Capture the cell that displays the provided text and extract its [x, y] central coordinate. 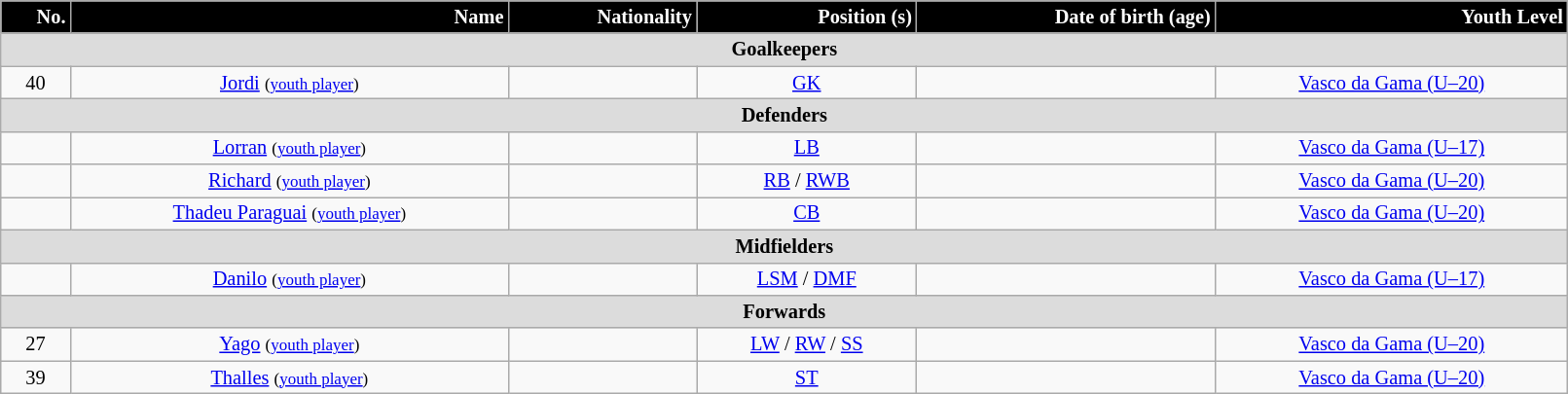
Richard (youth player) [289, 181]
Position (s) [807, 17]
27 [36, 344]
Date of birth (age) [1067, 17]
Lorran (youth player) [289, 148]
LB [807, 148]
Name [289, 17]
ST [807, 377]
Forwards [784, 311]
Thalles (youth player) [289, 377]
GK [807, 83]
CB [807, 213]
Midfielders [784, 246]
Danilo (youth player) [289, 279]
LSM / DMF [807, 279]
Jordi (youth player) [289, 83]
Nationality [602, 17]
Yago (youth player) [289, 344]
Defenders [784, 115]
40 [36, 83]
39 [36, 377]
Goalkeepers [784, 50]
LW / RW / SS [807, 344]
Thadeu Paraguai (youth player) [289, 213]
No. [36, 17]
RB / RWB [807, 181]
Youth Level [1392, 17]
